For the text-containing cell, return its midpoint in [X, Y] coordinate format. 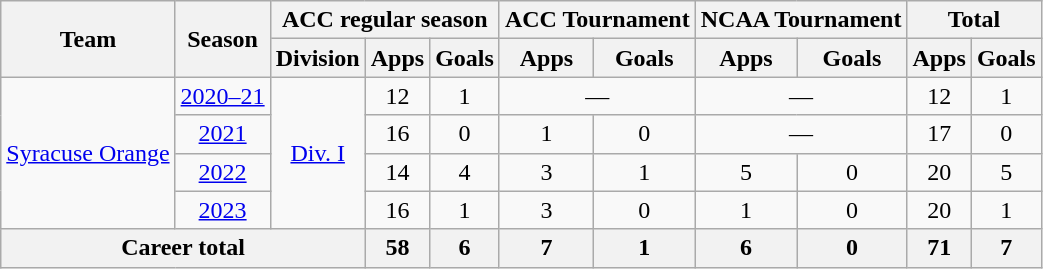
2022 [222, 172]
Syracuse Orange [88, 153]
14 [397, 172]
Div. I [318, 153]
NCAA Tournament [801, 20]
Career total [183, 248]
Team [88, 39]
71 [939, 248]
ACC Tournament [597, 20]
2020–21 [222, 96]
Total [974, 20]
2023 [222, 210]
Season [222, 39]
2021 [222, 134]
58 [397, 248]
ACC regular season [384, 20]
17 [939, 134]
Division [318, 58]
4 [465, 172]
